Output the (X, Y) coordinate of the center of the cell containing the given text.  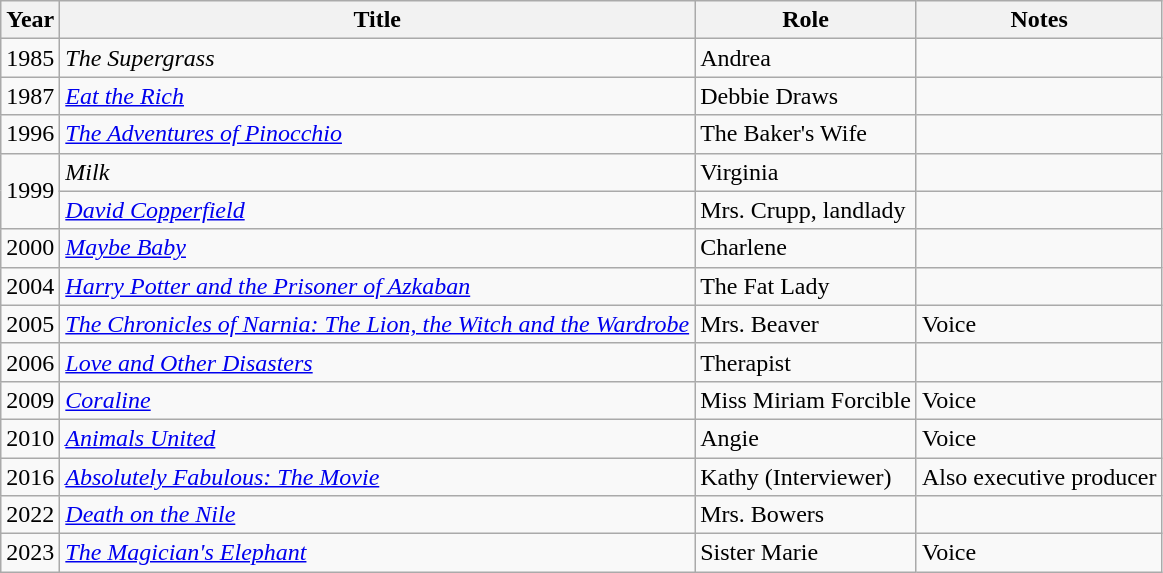
David Copperfield (378, 210)
The Chronicles of Narnia: The Lion, the Witch and the Wardrobe (378, 324)
2000 (30, 248)
The Supergrass (378, 58)
Miss Miriam Forcible (806, 400)
Role (806, 20)
Mrs. Crupp, landlady (806, 210)
1999 (30, 191)
Title (378, 20)
Angie (806, 438)
1996 (30, 134)
Eat the Rich (378, 96)
Debbie Draws (806, 96)
The Adventures of Pinocchio (378, 134)
1985 (30, 58)
Sister Marie (806, 553)
The Magician's Elephant (378, 553)
2004 (30, 286)
The Baker's Wife (806, 134)
Therapist (806, 362)
Andrea (806, 58)
Virginia (806, 172)
Notes (1039, 20)
2016 (30, 477)
Animals United (378, 438)
2005 (30, 324)
Death on the Nile (378, 515)
The Fat Lady (806, 286)
Absolutely Fabulous: The Movie (378, 477)
Mrs. Beaver (806, 324)
2010 (30, 438)
Also executive producer (1039, 477)
Kathy (Interviewer) (806, 477)
Maybe Baby (378, 248)
2006 (30, 362)
Milk (378, 172)
Year (30, 20)
1987 (30, 96)
2009 (30, 400)
Mrs. Bowers (806, 515)
2023 (30, 553)
Love and Other Disasters (378, 362)
Harry Potter and the Prisoner of Azkaban (378, 286)
Charlene (806, 248)
Coraline (378, 400)
2022 (30, 515)
